Capture the cell that displays the provided text and extract its [x, y] central coordinate. 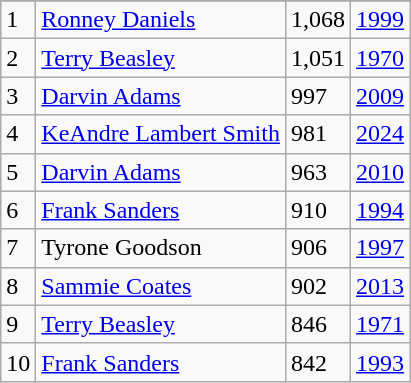
981 [318, 134]
4 [18, 134]
2024 [380, 134]
2010 [380, 172]
3 [18, 96]
5 [18, 172]
1971 [380, 324]
2009 [380, 96]
Sammie Coates [161, 286]
997 [318, 96]
6 [18, 210]
KeAndre Lambert Smith [161, 134]
1994 [380, 210]
906 [318, 248]
10 [18, 362]
1,051 [318, 58]
1 [18, 20]
1997 [380, 248]
2 [18, 58]
1999 [380, 20]
1,068 [318, 20]
846 [318, 324]
1993 [380, 362]
7 [18, 248]
Tyrone Goodson [161, 248]
910 [318, 210]
Ronney Daniels [161, 20]
963 [318, 172]
8 [18, 286]
902 [318, 286]
9 [18, 324]
2013 [380, 286]
842 [318, 362]
1970 [380, 58]
